Search for the cell housing the specified text and yield its (x, y) center coordinate. 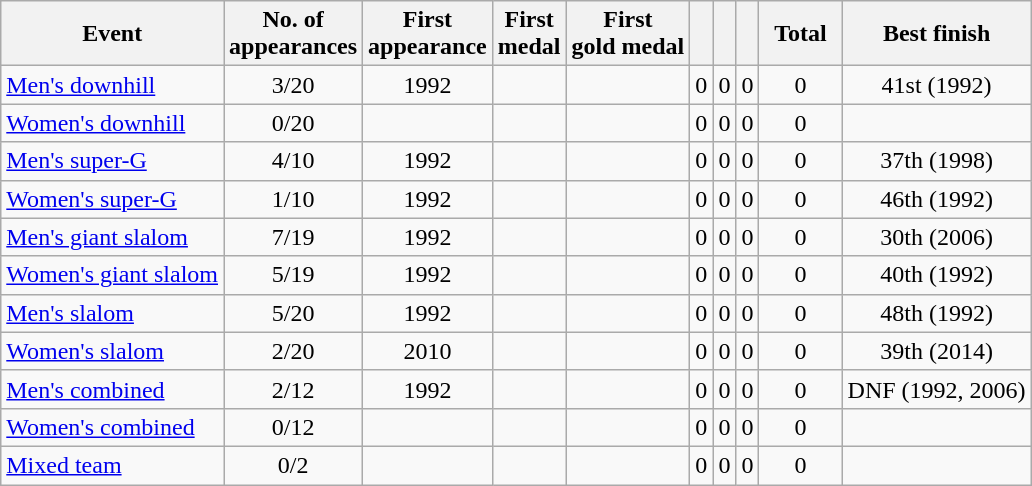
Total (800, 34)
Firstmedal (529, 34)
Women's combined (112, 427)
5/19 (294, 275)
Men's giant slalom (112, 237)
40th (1992) (936, 275)
Firstappearance (428, 34)
Women's slalom (112, 351)
41st (1992) (936, 85)
2/12 (294, 389)
DNF (1992, 2006) (936, 389)
Women's downhill (112, 123)
3/20 (294, 85)
46th (1992) (936, 199)
Men's combined (112, 389)
Men's super-G (112, 161)
39th (2014) (936, 351)
0/20 (294, 123)
4/10 (294, 161)
Men's slalom (112, 313)
Firstgold medal (628, 34)
0/12 (294, 427)
Mixed team (112, 465)
0/2 (294, 465)
Men's downhill (112, 85)
48th (1992) (936, 313)
37th (1998) (936, 161)
Event (112, 34)
30th (2006) (936, 237)
Women's giant slalom (112, 275)
Best finish (936, 34)
7/19 (294, 237)
No. ofappearances (294, 34)
2010 (428, 351)
5/20 (294, 313)
2/20 (294, 351)
Women's super-G (112, 199)
1/10 (294, 199)
